Pinpoint the cell where the given text exists, returning its (X, Y) midpoint coordinate. 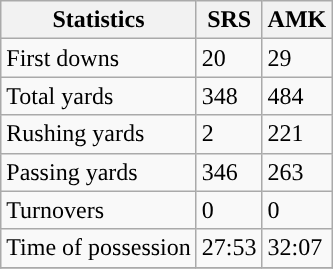
27:53 (229, 248)
484 (297, 96)
2 (229, 134)
346 (229, 172)
Rushing yards (99, 134)
221 (297, 134)
Turnovers (99, 210)
32:07 (297, 248)
29 (297, 58)
Time of possession (99, 248)
AMK (297, 20)
263 (297, 172)
Total yards (99, 96)
348 (229, 96)
20 (229, 58)
SRS (229, 20)
Passing yards (99, 172)
First downs (99, 58)
Statistics (99, 20)
